Determine the [x, y] coordinate at the center of the cell enclosing the given text.  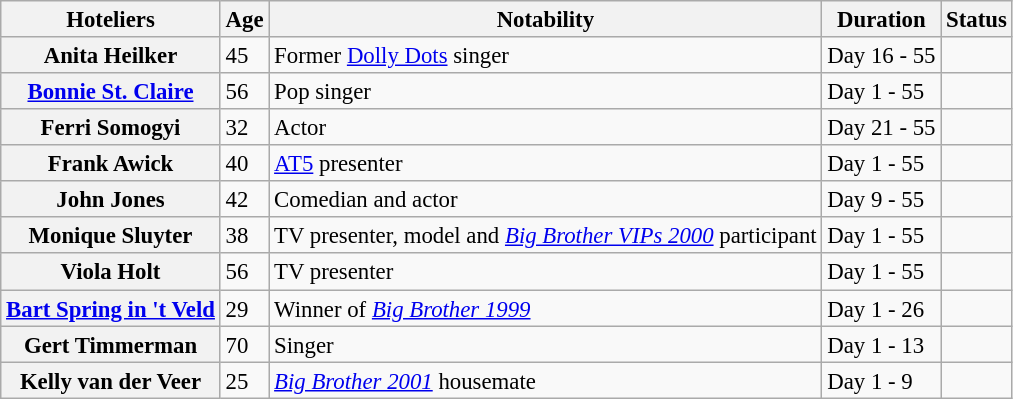
Status [976, 19]
Winner of Big Brother 1999 [546, 308]
John Jones [110, 199]
AT5 presenter [546, 163]
38 [244, 236]
Former Dolly Dots singer [546, 55]
Anita Heilker [110, 55]
Day 1 - 9 [882, 380]
Frank Awick [110, 163]
Hoteliers [110, 19]
Bart Spring in 't Veld [110, 308]
29 [244, 308]
Comedian and actor [546, 199]
Pop singer [546, 91]
Age [244, 19]
TV presenter [546, 272]
Monique Sluyter [110, 236]
Duration [882, 19]
Kelly van der Veer [110, 380]
Bonnie St. Claire [110, 91]
42 [244, 199]
Ferri Somogyi [110, 127]
45 [244, 55]
Day 9 - 55 [882, 199]
Singer [546, 344]
32 [244, 127]
Big Brother 2001 housemate [546, 380]
40 [244, 163]
TV presenter, model and Big Brother VIPs 2000 participant [546, 236]
25 [244, 380]
Day 1 - 13 [882, 344]
Gert Timmerman [110, 344]
Day 1 - 26 [882, 308]
Day 21 - 55 [882, 127]
Notability [546, 19]
Day 16 - 55 [882, 55]
Viola Holt [110, 272]
Actor [546, 127]
70 [244, 344]
